Identify which cell holds the provided text, then report its (x, y) central coordinate. 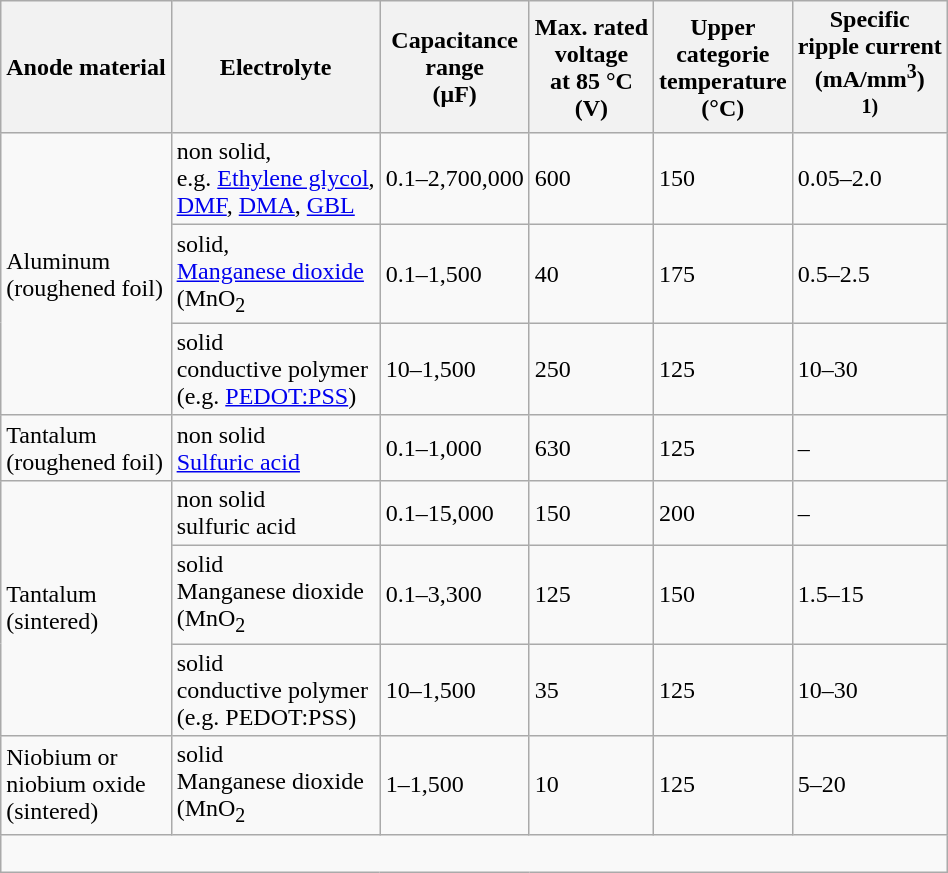
0.1–3,300 (454, 594)
600 (591, 179)
Max. rated voltage at 85 °C (V) (591, 67)
35 (591, 690)
0.1–1,000 (454, 448)
175 (724, 274)
Tantalum (roughened foil) (86, 448)
Tantalum (sintered) (86, 608)
Specific ripple current (mA/mm3)1) (870, 67)
5–20 (870, 785)
Upper categorie temperature (°C) (724, 67)
630 (591, 448)
40 (591, 274)
0.1–1,500 (454, 274)
1.5–15 (870, 594)
1–1,500 (454, 785)
250 (591, 369)
non solid sulfuric acid (276, 512)
10 (591, 785)
non solid Sulfuric acid (276, 448)
Anode material (86, 67)
Electrolyte (276, 67)
0.5–2.5 (870, 274)
solid, Manganese dioxide (MnO2 (276, 274)
0.05–2.0 (870, 179)
Aluminum (roughened foil) (86, 274)
Capacitance range (μF) (454, 67)
0.1–2,700,000 (454, 179)
0.1–15,000 (454, 512)
200 (724, 512)
Niobium or niobium oxide(sintered) (86, 785)
non solid, e.g. Ethylene glycol, DMF, DMA, GBL (276, 179)
